From the cell containing the given text, extract its center point as [X, Y] coordinate. 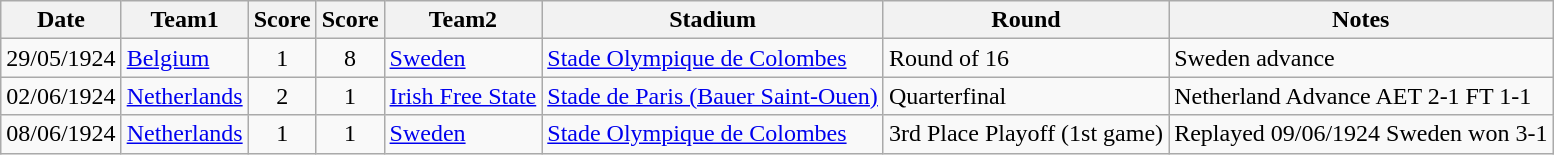
Notes [1361, 20]
Netherland Advance AET 2-1 FT 1-1 [1361, 96]
Belgium [184, 58]
02/06/1924 [61, 96]
29/05/1924 [61, 58]
Quarterfinal [1026, 96]
Round [1026, 20]
Round of 16 [1026, 58]
Date [61, 20]
Stadium [713, 20]
08/06/1924 [61, 134]
Replayed 09/06/1924 Sweden won 3-1 [1361, 134]
3rd Place Playoff (1st game) [1026, 134]
8 [350, 58]
Irish Free State [463, 96]
Team2 [463, 20]
2 [282, 96]
Sweden advance [1361, 58]
Stade de Paris (Bauer Saint-Ouen) [713, 96]
Team1 [184, 20]
